Return the (x, y) coordinate for the center point of the cell that contains the specified text.  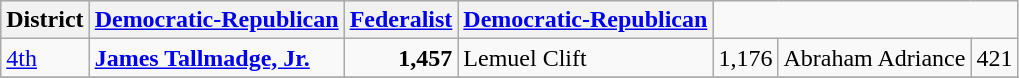
Federalist (401, 20)
4th (45, 58)
Lemuel Clift (586, 58)
1,176 (746, 58)
Abraham Adriance (874, 58)
421 (994, 58)
1,457 (401, 58)
District (45, 20)
James Tallmadge, Jr. (216, 58)
